Provide the [X, Y] coordinate of the cell's center where the given text is located.  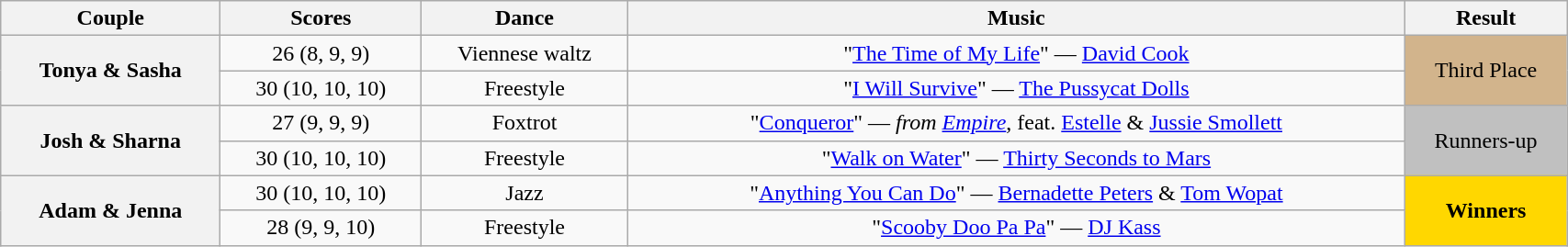
Third Place [1486, 71]
Scores [321, 18]
26 (8, 9, 9) [321, 53]
Result [1486, 18]
"The Time of My Life" — David Cook [1016, 53]
Music [1016, 18]
28 (9, 9, 10) [321, 228]
Viennese waltz [525, 53]
"I Will Survive" — The Pussycat Dolls [1016, 88]
27 (9, 9, 9) [321, 123]
Dance [525, 18]
Josh & Sharna [110, 140]
Tonya & Sasha [110, 71]
"Anything You Can Do" — Bernadette Peters & Tom Wopat [1016, 193]
"Walk on Water" — Thirty Seconds to Mars [1016, 158]
Adam & Jenna [110, 210]
"Conqueror" — from Empire, feat. Estelle & Jussie Smollett [1016, 123]
"Scooby Doo Pa Pa" — DJ Kass [1016, 228]
Couple [110, 18]
Runners-up [1486, 140]
Foxtrot [525, 123]
Jazz [525, 193]
Winners [1486, 210]
